Identify which cell holds the provided text, then report its [x, y] central coordinate. 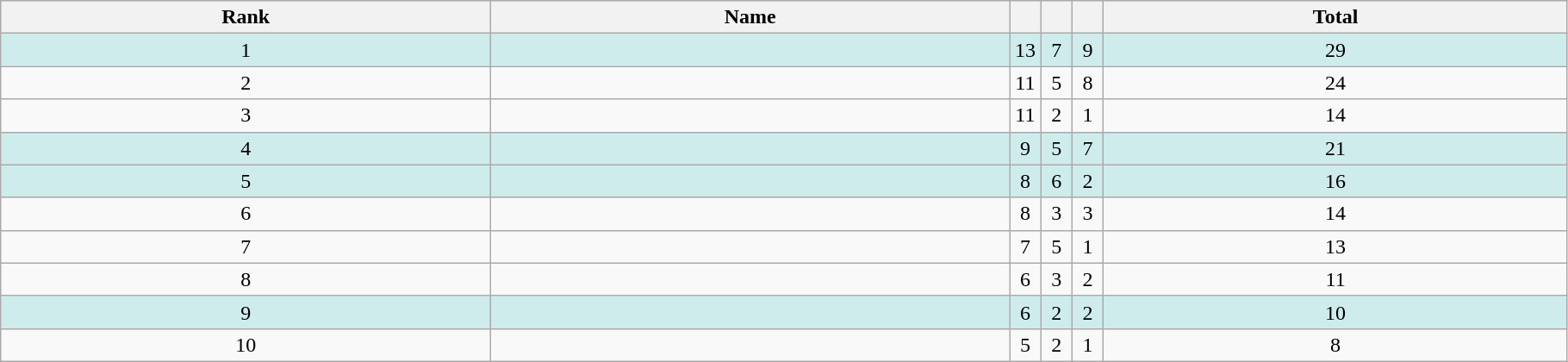
24 [1335, 83]
Rank [246, 17]
Total [1335, 17]
29 [1335, 50]
21 [1335, 148]
4 [246, 148]
Name [750, 17]
16 [1335, 181]
